Capture the cell that displays the provided text and extract its [X, Y] central coordinate. 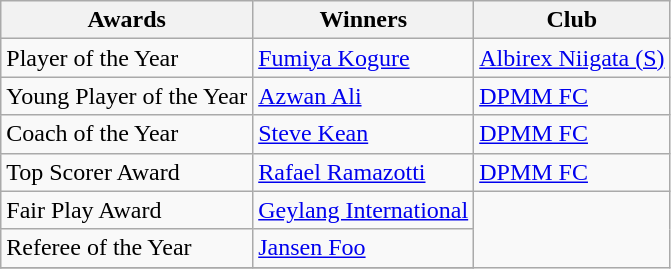
Club [572, 20]
Azwan Ali [364, 96]
Rafael Ramazotti [364, 172]
Winners [364, 20]
Referee of the Year [127, 248]
Fumiya Kogure [364, 58]
Player of the Year [127, 58]
Top Scorer Award [127, 172]
Steve Kean [364, 134]
Geylang International [364, 210]
Fair Play Award [127, 210]
Jansen Foo [364, 248]
Awards [127, 20]
Coach of the Year [127, 134]
Young Player of the Year [127, 96]
Albirex Niigata (S) [572, 58]
